Extract the [X, Y] coordinate from the center of the cell holding the provided text.  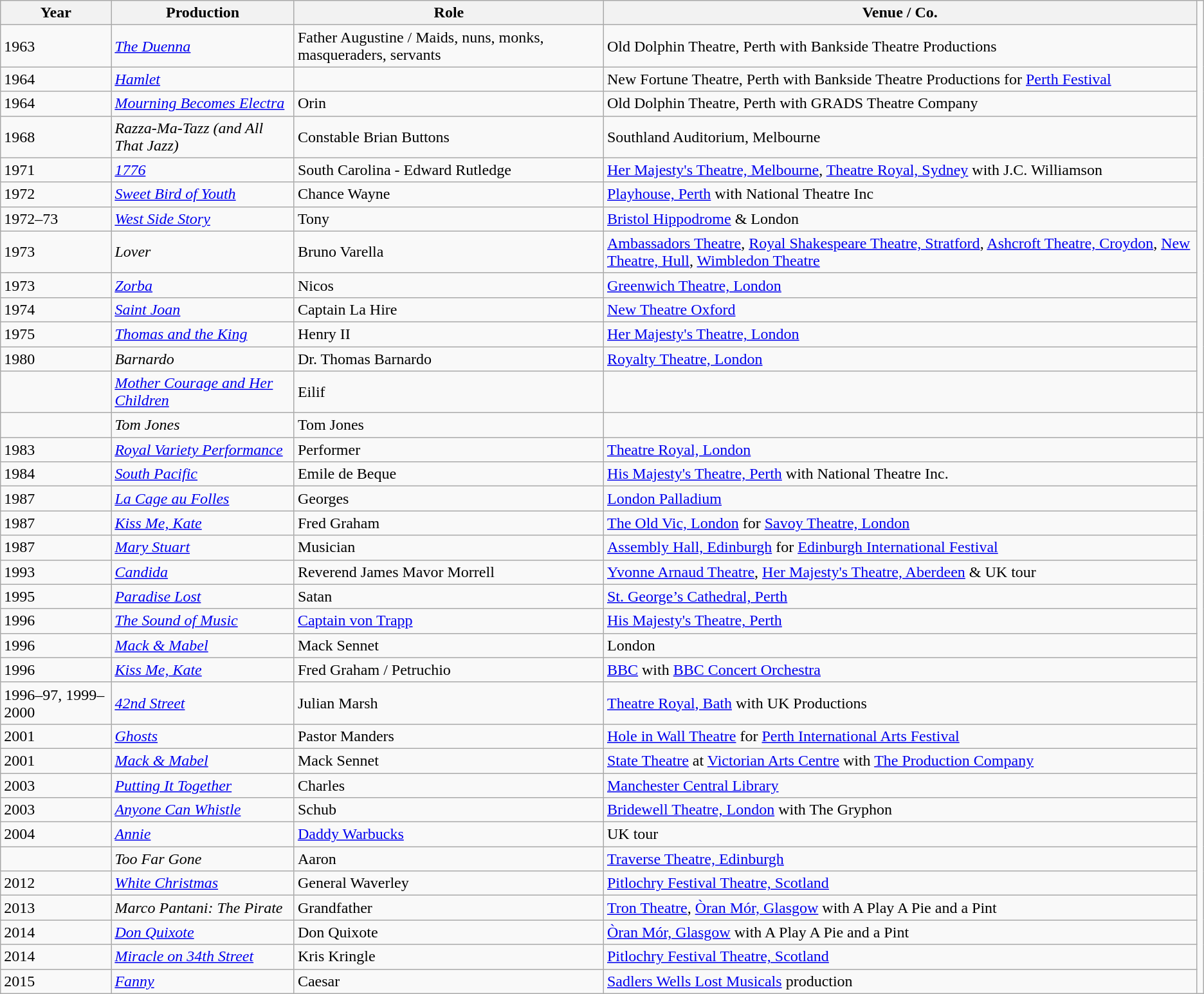
Old Dolphin Theatre, Perth with Bankside Theatre Productions [900, 46]
Schub [449, 810]
Emile de Beque [449, 474]
Marco Pantani: The Pirate [203, 908]
Henry II [449, 334]
Barnardo [203, 358]
Hole in Wall Theatre for Perth International Arts Festival [900, 736]
1972 [56, 194]
Kris Kringle [449, 957]
Annie [203, 834]
Her Majesty's Theatre, Melbourne, Theatre Royal, Sydney with J.C. Williamson [900, 170]
Playhouse, Perth with National Theatre Inc [900, 194]
Royal Variety Performance [203, 450]
Father Augustine / Maids, nuns, monks, masqueraders, servants [449, 46]
Venue / Co. [900, 13]
Charles [449, 786]
Old Dolphin Theatre, Perth with GRADS Theatre Company [900, 104]
BBC with BBC Concert Orchestra [900, 670]
Role [449, 13]
Fred Graham / Petruchio [449, 670]
Anyone Can Whistle [203, 810]
Putting It Together [203, 786]
Sweet Bird of Youth [203, 194]
Julian Marsh [449, 703]
London [900, 645]
Production [203, 13]
Southland Auditorium, Melbourne [900, 136]
Caesar [449, 981]
The Duenna [203, 46]
Year [56, 13]
West Side Story [203, 219]
Paradise Lost [203, 596]
2004 [56, 834]
Chance Wayne [449, 194]
Candida [203, 572]
Eilif [449, 392]
Nicos [449, 285]
Assembly Hall, Edinburgh for Edinburgh International Festival [900, 548]
La Cage au Folles [203, 499]
UK tour [900, 834]
1996–97, 1999–2000 [56, 703]
Too Far Gone [203, 859]
Bruno Varella [449, 252]
1963 [56, 46]
Orin [449, 104]
Pastor Manders [449, 736]
2012 [56, 883]
1983 [56, 450]
Fred Graham [449, 523]
Saint Joan [203, 309]
2013 [56, 908]
Tron Theatre, Òran Mór, Glasgow with A Play A Pie and a Pint [900, 908]
Satan [449, 596]
2015 [56, 981]
Constable Brian Buttons [449, 136]
42nd Street [203, 703]
Bridewell Theatre, London with The Gryphon [900, 810]
Zorba [203, 285]
Greenwich Theatre, London [900, 285]
1968 [56, 136]
Thomas and the King [203, 334]
Fanny [203, 981]
Performer [449, 450]
Traverse Theatre, Edinburgh [900, 859]
His Majesty's Theatre, Perth [900, 621]
1993 [56, 572]
Aaron [449, 859]
Daddy Warbucks [449, 834]
St. George’s Cathedral, Perth [900, 596]
Hamlet [203, 79]
His Majesty's Theatre, Perth with National Theatre Inc. [900, 474]
Captain La Hire [449, 309]
Musician [449, 548]
White Christmas [203, 883]
1974 [56, 309]
1971 [56, 170]
Theatre Royal, Bath with UK Productions [900, 703]
London Palladium [900, 499]
Mary Stuart [203, 548]
New Theatre Oxford [900, 309]
Her Majesty's Theatre, London [900, 334]
1984 [56, 474]
1995 [56, 596]
1972–73 [56, 219]
General Waverley [449, 883]
State Theatre at Victorian Arts Centre with The Production Company [900, 760]
South Carolina - Edward Rutledge [449, 170]
Theatre Royal, London [900, 450]
Ghosts [203, 736]
New Fortune Theatre, Perth with Bankside Theatre Productions for Perth Festival [900, 79]
Bristol Hippodrome & London [900, 219]
1980 [56, 358]
Tony [449, 219]
1975 [56, 334]
South Pacific [203, 474]
Manchester Central Library [900, 786]
The Sound of Music [203, 621]
Lover [203, 252]
Grandfather [449, 908]
Reverend James Mavor Morrell [449, 572]
The Old Vic, London for Savoy Theatre, London [900, 523]
Sadlers Wells Lost Musicals production [900, 981]
1776 [203, 170]
Mother Courage and Her Children [203, 392]
Òran Mór, Glasgow with A Play A Pie and a Pint [900, 932]
Georges [449, 499]
Mourning Becomes Electra [203, 104]
Captain von Trapp [449, 621]
Dr. Thomas Barnardo [449, 358]
Miracle on 34th Street [203, 957]
Yvonne Arnaud Theatre, Her Majesty's Theatre, Aberdeen & UK tour [900, 572]
Ambassadors Theatre, Royal Shakespeare Theatre, Stratford, Ashcroft Theatre, Croydon, New Theatre, Hull, Wimbledon Theatre [900, 252]
Razza-Ma-Tazz (and All That Jazz) [203, 136]
Royalty Theatre, London [900, 358]
